Search for the cell housing the specified text and yield its (x, y) center coordinate. 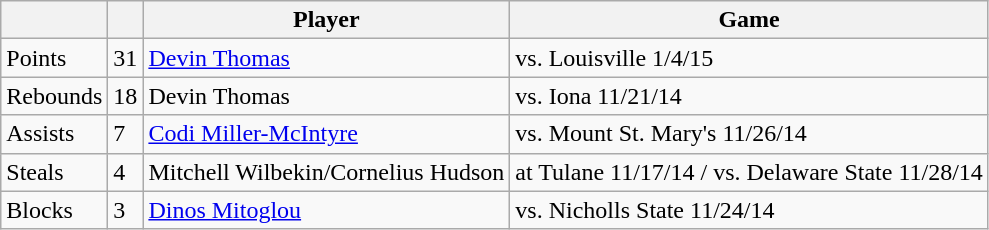
Mitchell Wilbekin/Cornelius Hudson (326, 172)
7 (126, 134)
vs. Louisville 1/4/15 (750, 58)
Dinos Mitoglou (326, 210)
Blocks (54, 210)
18 (126, 96)
31 (126, 58)
at Tulane 11/17/14 / vs. Delaware State 11/28/14 (750, 172)
Steals (54, 172)
4 (126, 172)
3 (126, 210)
vs. Iona 11/21/14 (750, 96)
Game (750, 20)
Codi Miller-McIntyre (326, 134)
Assists (54, 134)
Player (326, 20)
vs. Nicholls State 11/24/14 (750, 210)
vs. Mount St. Mary's 11/26/14 (750, 134)
Rebounds (54, 96)
Points (54, 58)
